Identify which cell holds the provided text, then report its [X, Y] central coordinate. 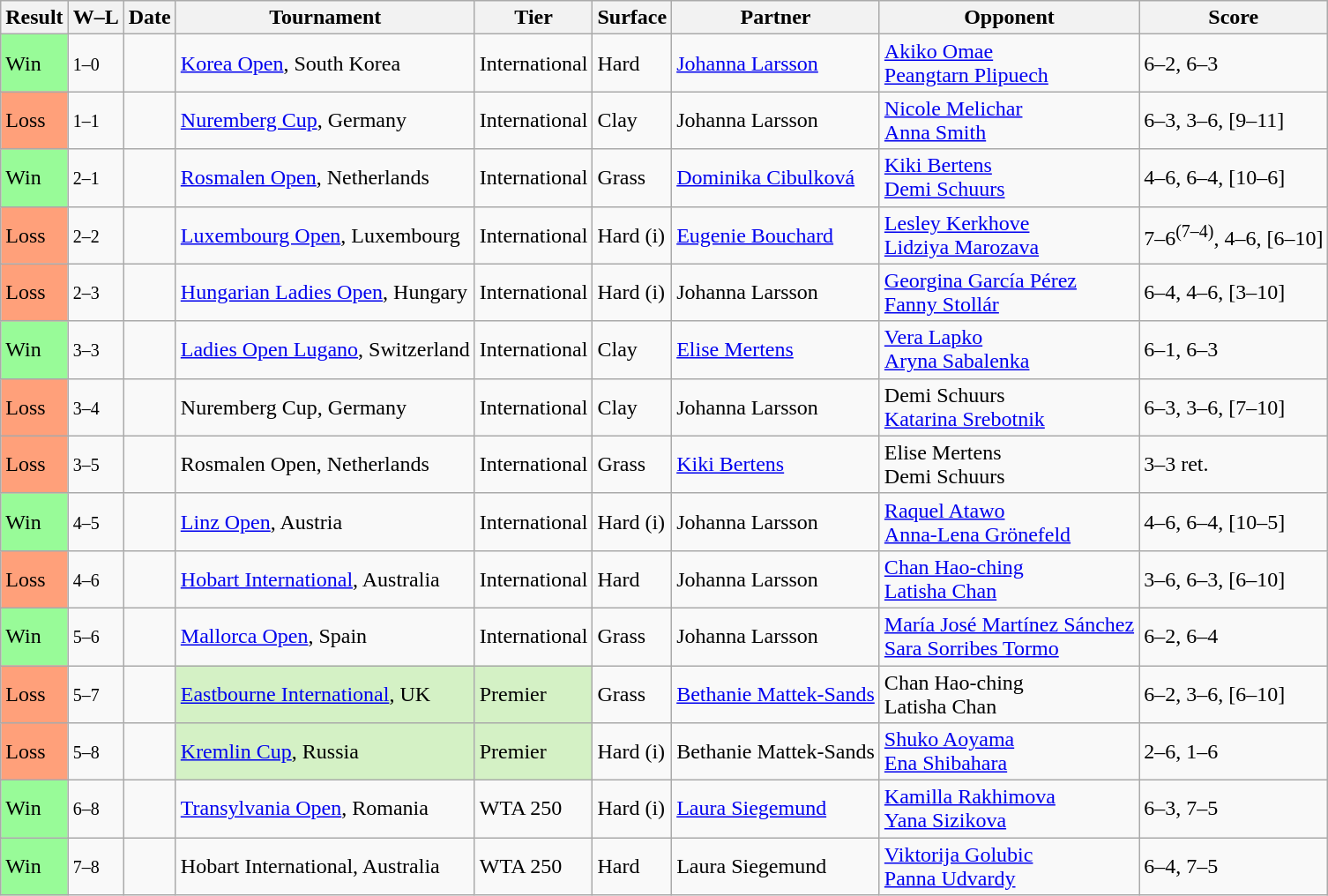
4–6, 6–4, [10–5] [1234, 522]
Akiko Omae Peangtarn Plipuech [1009, 63]
3–6, 6–3, [6–10] [1234, 579]
Luxembourg Open, Luxembourg [325, 235]
3–3 ret. [1234, 464]
6–1, 6–3 [1234, 349]
6–3, 7–5 [1234, 810]
Lesley Kerkhove Lidziya Marozava [1009, 235]
Linz Open, Austria [325, 522]
1–1 [95, 120]
Eastbourne International, UK [325, 693]
6–2, 6–4 [1234, 637]
2–3 [95, 293]
Transylvania Open, Romania [325, 810]
Kremlin Cup, Russia [325, 751]
W–L [95, 18]
1–0 [95, 63]
6–2, 3–6, [6–10] [1234, 693]
Georgina García Pérez Fanny Stollár [1009, 293]
Elise Mertens Demi Schuurs [1009, 464]
6–8 [95, 810]
2–1 [95, 178]
Score [1234, 18]
5–8 [95, 751]
7–8 [95, 866]
6–4, 4–6, [3–10] [1234, 293]
Shuko Aoyama Ena Shibahara [1009, 751]
5–7 [95, 693]
4–6, 6–4, [10–6] [1234, 178]
Hungarian Ladies Open, Hungary [325, 293]
6–3, 3–6, [7–10] [1234, 407]
Result [34, 18]
Dominika Cibulková [776, 178]
4–5 [95, 522]
Kiki Bertens Demi Schuurs [1009, 178]
5–6 [95, 637]
Korea Open, South Korea [325, 63]
Eugenie Bouchard [776, 235]
3–5 [95, 464]
Kamilla Rakhimova Yana Sizikova [1009, 810]
3–3 [95, 349]
Mallorca Open, Spain [325, 637]
3–4 [95, 407]
Surface [632, 18]
6–2, 6–3 [1234, 63]
2–6, 1–6 [1234, 751]
Elise Mertens [776, 349]
Vera Lapko Aryna Sabalenka [1009, 349]
Nicole Melichar Anna Smith [1009, 120]
María José Martínez Sánchez Sara Sorribes Tormo [1009, 637]
Tournament [325, 18]
2–2 [95, 235]
Date [150, 18]
Raquel Atawo Anna-Lena Grönefeld [1009, 522]
6–4, 7–5 [1234, 866]
6–3, 3–6, [9–11] [1234, 120]
Viktorija Golubic Panna Udvardy [1009, 866]
4–6 [95, 579]
7–6(7–4), 4–6, [6–10] [1234, 235]
Tier [533, 18]
Partner [776, 18]
Kiki Bertens [776, 464]
Demi Schuurs Katarina Srebotnik [1009, 407]
Opponent [1009, 18]
Ladies Open Lugano, Switzerland [325, 349]
